Pinpoint the cell where the given text exists, returning its (x, y) midpoint coordinate. 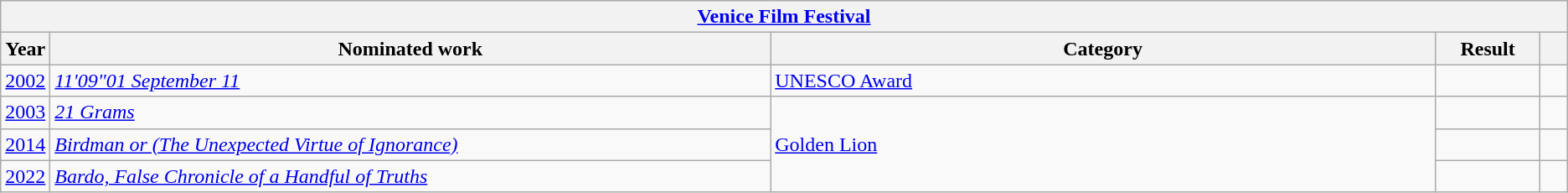
Venice Film Festival (784, 17)
Nominated work (410, 49)
2022 (25, 176)
2014 (25, 144)
Category (1103, 49)
2003 (25, 112)
2002 (25, 81)
UNESCO Award (1103, 81)
21 Grams (410, 112)
Golden Lion (1103, 144)
Bardo, False Chronicle of a Handful of Truths (410, 176)
Result (1488, 49)
Birdman or (The Unexpected Virtue of Ignorance) (410, 144)
Year (25, 49)
11'09"01 September 11 (410, 81)
